Pinpoint the cell where the given text exists, returning its [X, Y] midpoint coordinate. 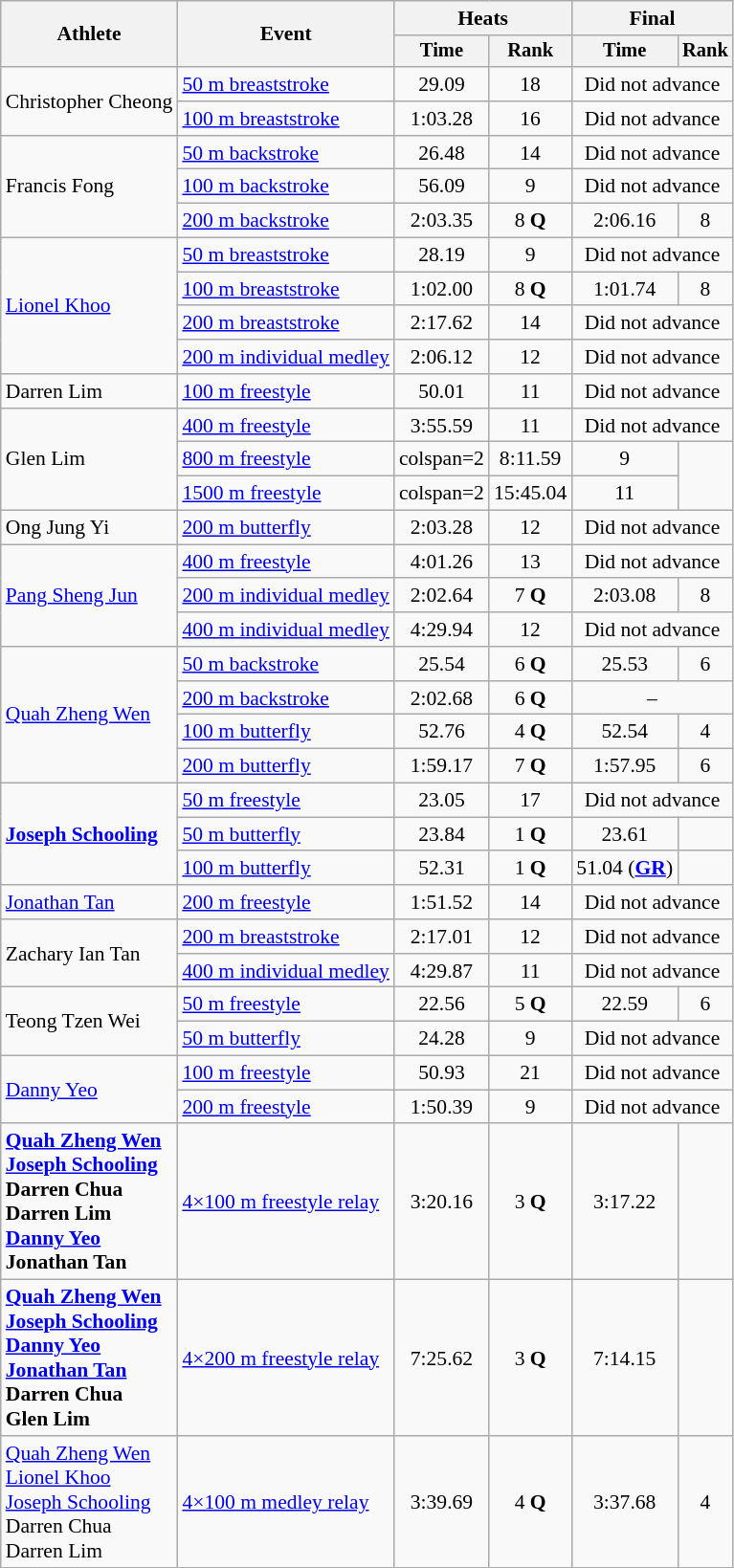
50.01 [442, 391]
3:55.59 [442, 426]
52.54 [624, 732]
2:02.64 [442, 596]
1:51.52 [442, 902]
3:39.69 [442, 1502]
2:03.35 [442, 221]
Ong Jung Yi [90, 528]
Quah Zheng Wen [90, 715]
52.31 [442, 869]
1:02.00 [442, 289]
50.93 [442, 1073]
4:01.26 [442, 562]
23.84 [442, 834]
4:29.94 [442, 629]
2:03.28 [442, 528]
2:17.01 [442, 937]
23.61 [624, 834]
Quah Zheng WenLionel KhooJoseph SchoolingDarren ChuaDarren Lim [90, 1502]
13 [530, 562]
4×100 m medley relay [285, 1502]
Jonathan Tan [90, 902]
22.59 [624, 1005]
Christopher Cheong [90, 101]
1:01.74 [624, 289]
2:06.12 [442, 357]
Event [285, 34]
4×100 m freestyle relay [285, 1202]
4×200 m freestyle relay [285, 1358]
2:06.16 [624, 221]
Francis Fong [90, 188]
3:20.16 [442, 1202]
Zachary Ian Tan [90, 953]
3:17.22 [624, 1202]
5 Q [530, 1005]
Athlete [90, 34]
17 [530, 801]
18 [530, 84]
8:11.59 [530, 459]
7:25.62 [442, 1358]
4:29.87 [442, 971]
Heats [482, 18]
Quah Zheng WenJoseph SchoolingDarren ChuaDarren LimDanny YeoJonathan Tan [90, 1202]
Final [652, 18]
2:03.08 [624, 596]
100 m backstroke [285, 187]
16 [530, 119]
1:03.28 [442, 119]
1500 m freestyle [285, 494]
Teong Tzen Wei [90, 1022]
1:59.17 [442, 766]
1:50.39 [442, 1107]
Quah Zheng WenJoseph SchoolingDanny YeoJonathan TanDarren ChuaGlen Lim [90, 1358]
23.05 [442, 801]
22.56 [442, 1005]
28.19 [442, 255]
Pang Sheng Jun [90, 595]
56.09 [442, 187]
3:37.68 [624, 1502]
25.53 [624, 664]
24.28 [442, 1039]
21 [530, 1073]
2:17.62 [442, 323]
Lionel Khoo [90, 306]
29.09 [442, 84]
800 m freestyle [285, 459]
Joseph Schooling [90, 834]
Glen Lim [90, 459]
Danny Yeo [90, 1091]
26.48 [442, 153]
15:45.04 [530, 494]
Darren Lim [90, 391]
7:14.15 [624, 1358]
52.76 [442, 732]
1:57.95 [624, 766]
51.04 (GR) [624, 869]
25.54 [442, 664]
2:02.68 [442, 698]
– [652, 698]
